Search for the cell housing the specified text and yield its (X, Y) center coordinate. 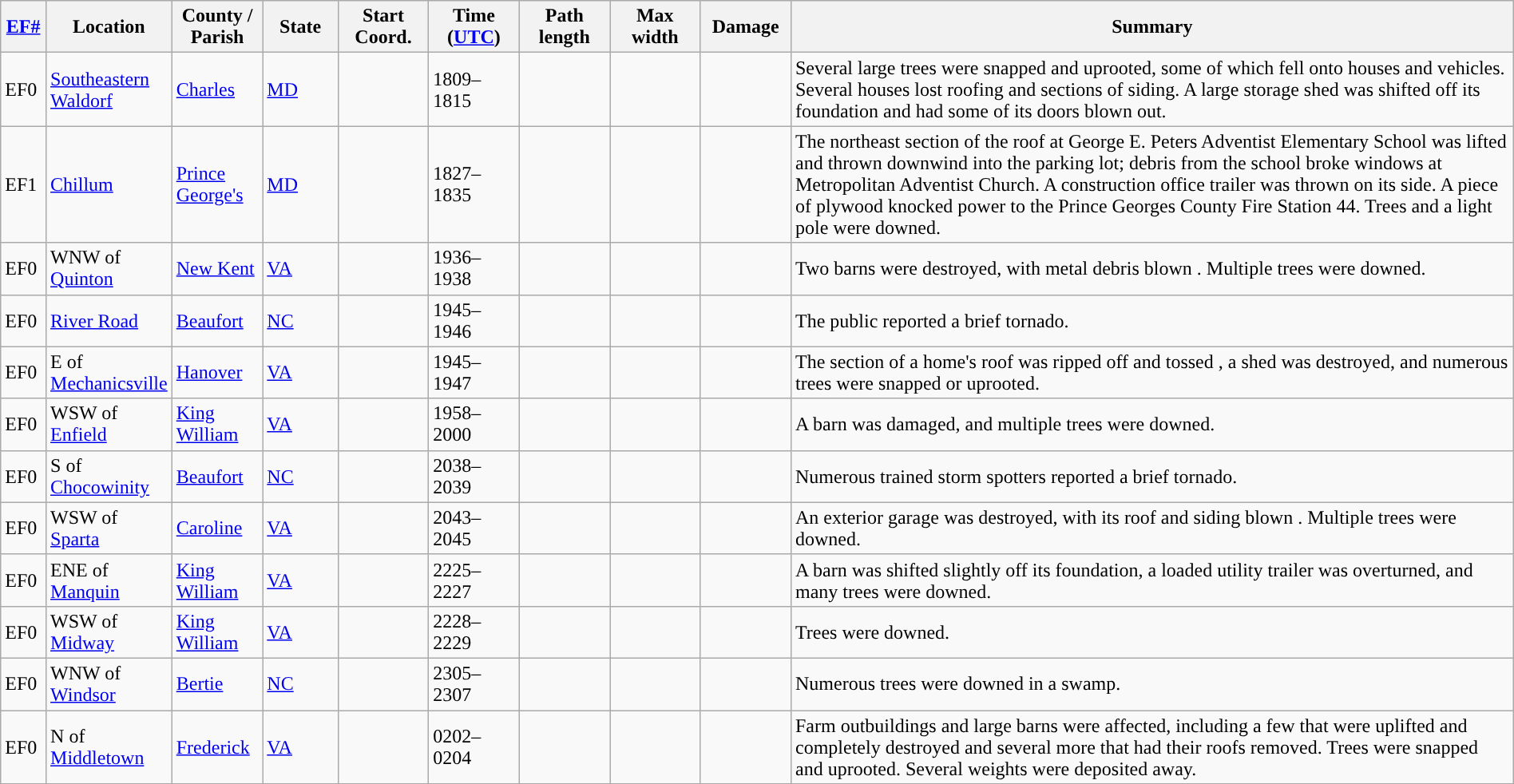
Hanover (217, 372)
Charles (217, 89)
WSW of Sparta (109, 529)
0202–0204 (474, 747)
2038–2039 (474, 476)
Time (UTC) (474, 27)
Bertie (217, 683)
2228–2229 (474, 632)
1945–1946 (474, 321)
WSW of Midway (109, 632)
Max width (655, 27)
Prince George's (217, 184)
Southeastern Waldorf (109, 89)
WNW of Quinton (109, 268)
EF# (24, 27)
Numerous trees were downed in a swamp. (1151, 683)
1958–2000 (474, 425)
Summary (1151, 27)
New Kent (217, 268)
1936–1938 (474, 268)
EF1 (24, 184)
River Road (109, 321)
S of Chocowinity (109, 476)
2305–2307 (474, 683)
Trees were downed. (1151, 632)
Location (109, 27)
A barn was damaged, and multiple trees were downed. (1151, 425)
2225–2227 (474, 580)
2043–2045 (474, 529)
County / Parish (217, 27)
Frederick (217, 747)
A barn was shifted slightly off its foundation, a loaded utility trailer was overturned, and many trees were downed. (1151, 580)
The public reported a brief tornado. (1151, 321)
Numerous trained storm spotters reported a brief tornado. (1151, 476)
Caroline (217, 529)
An exterior garage was destroyed, with its roof and siding blown . Multiple trees were downed. (1151, 529)
State (300, 27)
WNW of Windsor (109, 683)
Path length (564, 27)
Two barns were destroyed, with metal debris blown . Multiple trees were downed. (1151, 268)
1945–1947 (474, 372)
ENE of Manquin (109, 580)
N of Middletown (109, 747)
1827–1835 (474, 184)
Chillum (109, 184)
Start Coord. (383, 27)
The section of a home's roof was ripped off and tossed , a shed was destroyed, and numerous trees were snapped or uprooted. (1151, 372)
Damage (746, 27)
1809–1815 (474, 89)
E of Mechanicsville (109, 372)
WSW of Enfield (109, 425)
